From the cell containing the given text, extract its center point as (X, Y) coordinate. 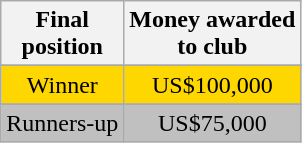
Runners-up (62, 123)
Finalposition (62, 34)
US$75,000 (212, 123)
Money awardedto club (212, 34)
Winner (62, 85)
US$100,000 (212, 85)
